From the cell containing the given text, extract its center point as [X, Y] coordinate. 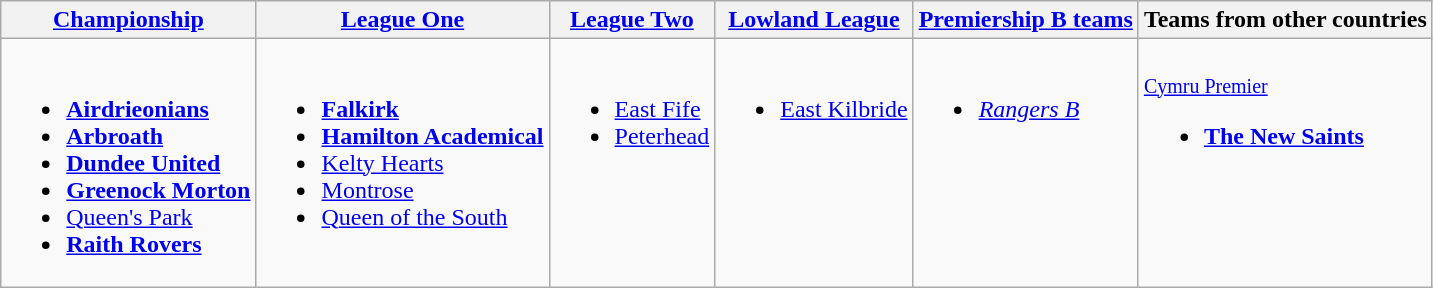
East FifePeterhead [632, 163]
AirdrieoniansArbroathDundee UnitedGreenock MortonQueen's ParkRaith Rovers [128, 163]
Championship [128, 20]
Premiership B teams [1026, 20]
East Kilbride [814, 163]
FalkirkHamilton AcademicalKelty HeartsMontroseQueen of the South [402, 163]
Rangers B [1026, 163]
Teams from other countries [1285, 20]
Cymru PremierThe New Saints [1285, 163]
League One [402, 20]
Lowland League [814, 20]
League Two [632, 20]
